Capture the cell that displays the provided text and extract its [x, y] central coordinate. 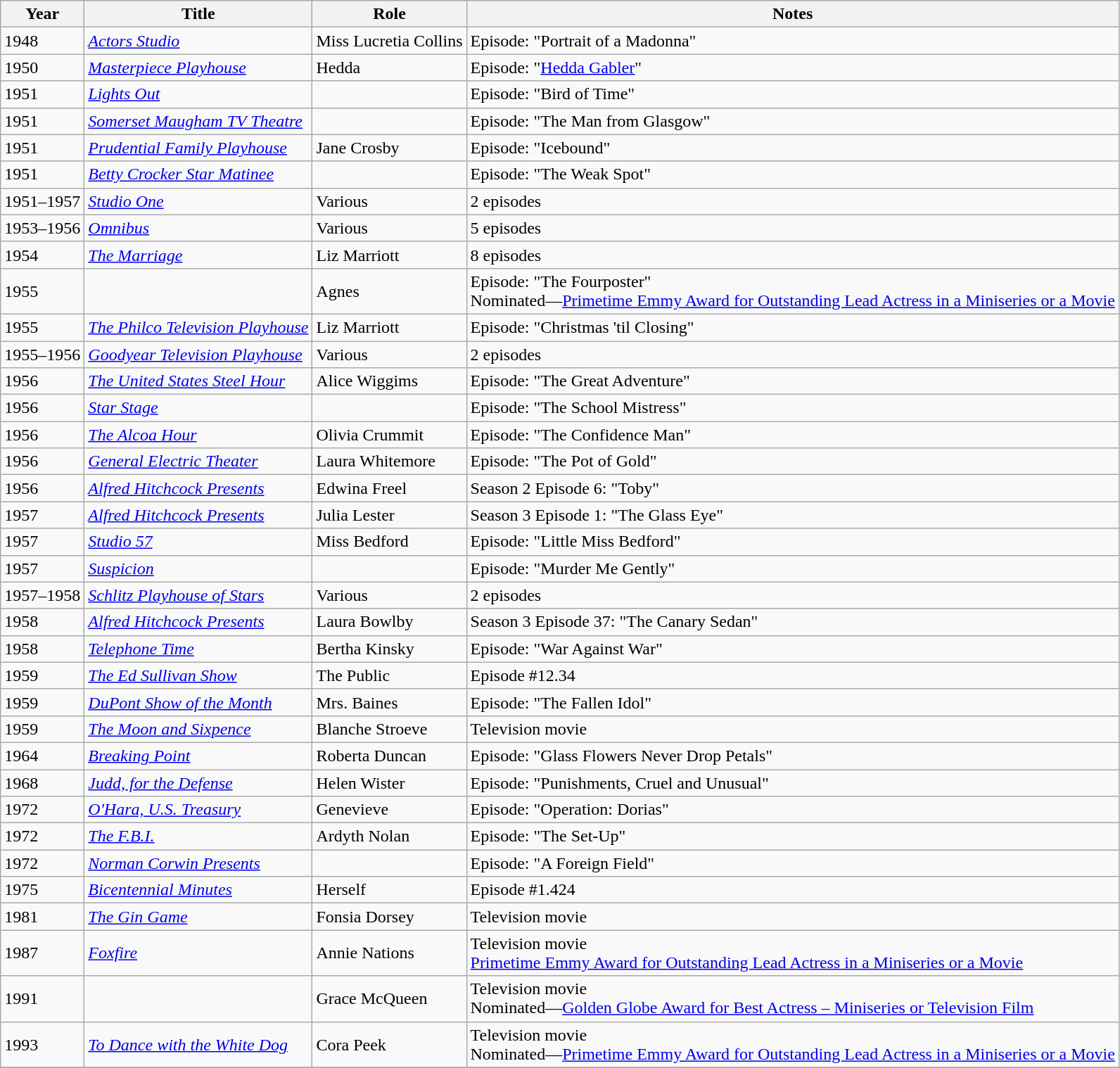
To Dance with the White Dog [198, 1044]
1964 [42, 756]
Helen Wister [390, 783]
Episode: "Portrait of a Madonna" [792, 41]
Somerset Maugham TV Theatre [198, 121]
The Moon and Sixpence [198, 729]
Olivia Crummit [390, 435]
Julia Lester [390, 515]
Star Stage [198, 408]
Ardyth Nolan [390, 837]
Suspicion [198, 568]
Telephone Time [198, 649]
Schlitz Playhouse of Stars [198, 595]
Agnes [390, 291]
The United States Steel Hour [198, 381]
Breaking Point [198, 756]
The Philco Television Playhouse [198, 327]
Bicentennial Minutes [198, 890]
Roberta Duncan [390, 756]
1954 [42, 255]
Genevieve [390, 810]
Episode: "Punishments, Cruel and Unusual" [792, 783]
1953–1956 [42, 228]
1987 [42, 953]
Episode: "The Fallen Idol" [792, 702]
Studio 57 [198, 542]
1955–1956 [42, 354]
Episode: "Hedda Gabler" [792, 68]
Episode: "The Great Adventure" [792, 381]
Episode #1.424 [792, 890]
The F.B.I. [198, 837]
Season 2 Episode 6: "Toby" [792, 488]
Omnibus [198, 228]
Role [390, 14]
Alice Wiggims [390, 381]
Bertha Kinsky [390, 649]
Episode: "War Against War" [792, 649]
Masterpiece Playhouse [198, 68]
The Marriage [198, 255]
Foxfire [198, 953]
Television moviePrimetime Emmy Award for Outstanding Lead Actress in a Miniseries or a Movie [792, 953]
Episode: "Bird of Time" [792, 94]
1948 [42, 41]
Judd, for the Defense [198, 783]
1950 [42, 68]
Miss Bedford [390, 542]
Episode: "The Set-Up" [792, 837]
The Alcoa Hour [198, 435]
Miss Lucretia Collins [390, 41]
Television movieNominated—Golden Globe Award for Best Actress – Miniseries or Television Film [792, 999]
Actors Studio [198, 41]
The Gin Game [198, 917]
Blanche Stroeve [390, 729]
Season 3 Episode 37: "The Canary Sedan" [792, 622]
Episode: "The Weak Spot" [792, 174]
Annie Nations [390, 953]
Grace McQueen [390, 999]
Edwina Freel [390, 488]
Season 3 Episode 1: "The Glass Eye" [792, 515]
Laura Whitemore [390, 462]
1981 [42, 917]
Episode: "The School Mistress" [792, 408]
Episode #12.34 [792, 675]
Episode: "Christmas 'til Closing" [792, 327]
Mrs. Baines [390, 702]
DuPont Show of the Month [198, 702]
Episode: "Little Miss Bedford" [792, 542]
Betty Crocker Star Matinee [198, 174]
Episode: "Murder Me Gently" [792, 568]
1991 [42, 999]
Television movieNominated—Primetime Emmy Award for Outstanding Lead Actress in a Miniseries or a Movie [792, 1044]
Lights Out [198, 94]
Norman Corwin Presents [198, 863]
Laura Bowlby [390, 622]
Hedda [390, 68]
Herself [390, 890]
Episode: "The Pot of Gold" [792, 462]
Cora Peek [390, 1044]
Episode: "The Confidence Man" [792, 435]
Episode: "Icebound" [792, 148]
1968 [42, 783]
Notes [792, 14]
Fonsia Dorsey [390, 917]
Studio One [198, 201]
Episode: "Operation: Dorias" [792, 810]
Episode: "Glass Flowers Never Drop Petals" [792, 756]
O'Hara, U.S. Treasury [198, 810]
1975 [42, 890]
1957–1958 [42, 595]
Episode: "The Man from Glasgow" [792, 121]
The Ed Sullivan Show [198, 675]
1993 [42, 1044]
Episode: "A Foreign Field" [792, 863]
8 episodes [792, 255]
1951–1957 [42, 201]
Jane Crosby [390, 148]
Episode: "The Fourposter"Nominated—Primetime Emmy Award for Outstanding Lead Actress in a Miniseries or a Movie [792, 291]
Goodyear Television Playhouse [198, 354]
Title [198, 14]
General Electric Theater [198, 462]
The Public [390, 675]
Year [42, 14]
5 episodes [792, 228]
Prudential Family Playhouse [198, 148]
